Return the [x, y] coordinate for the center point of the cell that contains the specified text.  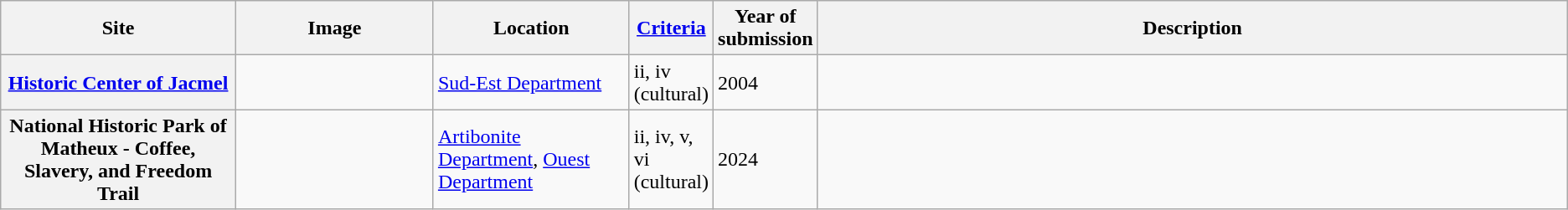
Site [119, 28]
Image [334, 28]
Criteria [671, 28]
Location [531, 28]
2024 [766, 159]
Year of submission [766, 28]
Historic Center of Jacmel [119, 82]
National Historic Park of Matheux - Coffee, Slavery, and Freedom Trail [119, 159]
2004 [766, 82]
ii, iv (cultural) [671, 82]
ii, iv, v, vi (cultural) [671, 159]
Description [1193, 28]
Artibonite Department, Ouest Department [531, 159]
Sud-Est Department [531, 82]
